Provide the [X, Y] coordinate of the cell's center where the given text is located.  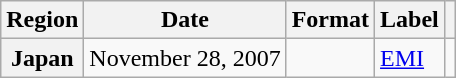
Region [42, 20]
Japan [42, 58]
Format [330, 20]
Label [410, 20]
November 28, 2007 [185, 58]
EMI [410, 58]
Date [185, 20]
